Provide the (X, Y) coordinate of the cell's center where the given text is located.  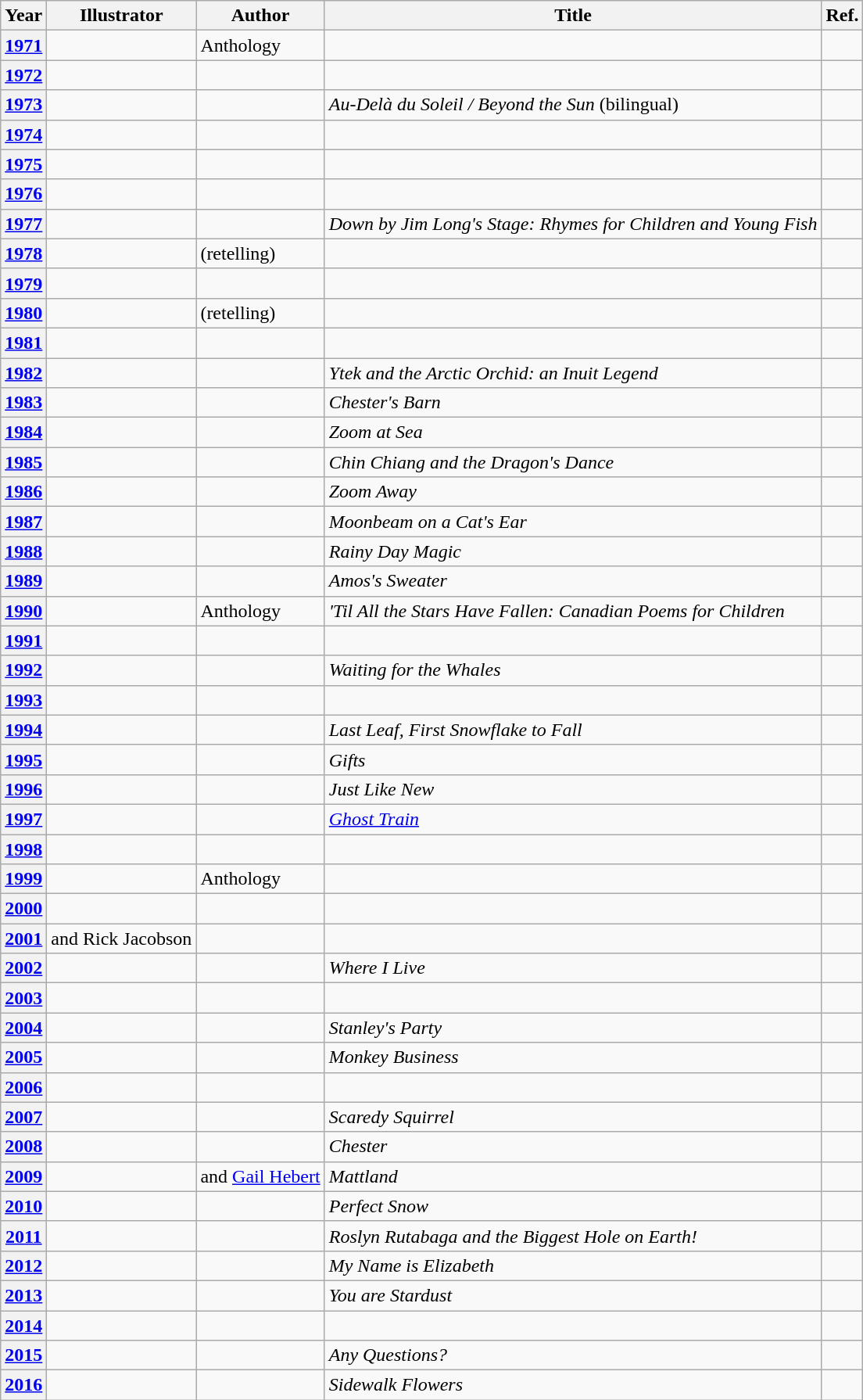
2001 (23, 939)
Waiting for the Whales (573, 670)
Gifts (573, 759)
Mattland (573, 1176)
Ghost Train (573, 819)
1998 (23, 849)
2004 (23, 1028)
1982 (23, 373)
1996 (23, 789)
Perfect Snow (573, 1206)
Sidewalk Flowers (573, 1385)
Where I Live (573, 968)
Any Questions? (573, 1355)
Au-Delà du Soleil / Beyond the Sun (bilingual) (573, 105)
2012 (23, 1265)
1997 (23, 819)
1977 (23, 224)
Rainy Day Magic (573, 551)
Ref. (843, 16)
'Til All the Stars Have Fallen: Canadian Poems for Children (573, 611)
2006 (23, 1087)
1979 (23, 283)
2008 (23, 1147)
Amos's Sweater (573, 581)
1994 (23, 730)
Zoom at Sea (573, 433)
1983 (23, 403)
2002 (23, 968)
Title (573, 16)
You are Stardust (573, 1295)
and Gail Hebert (260, 1176)
Author (260, 16)
Scaredy Squirrel (573, 1117)
2009 (23, 1176)
1976 (23, 194)
1973 (23, 105)
and Rick Jacobson (122, 939)
1990 (23, 611)
1986 (23, 492)
2011 (23, 1236)
2003 (23, 998)
1985 (23, 462)
Last Leaf, First Snowflake to Fall (573, 730)
Illustrator (122, 16)
1975 (23, 164)
1999 (23, 879)
2013 (23, 1295)
1981 (23, 343)
1974 (23, 135)
Ytek and the Arctic Orchid: an Inuit Legend (573, 373)
2016 (23, 1385)
My Name is Elizabeth (573, 1265)
Moonbeam on a Cat's Ear (573, 522)
1984 (23, 433)
2015 (23, 1355)
1989 (23, 581)
2007 (23, 1117)
1988 (23, 551)
Just Like New (573, 789)
1972 (23, 75)
Roslyn Rutabaga and the Biggest Hole on Earth! (573, 1236)
Chin Chiang and the Dragon's Dance (573, 462)
1993 (23, 700)
2014 (23, 1326)
1992 (23, 670)
Stanley's Party (573, 1028)
2000 (23, 909)
Down by Jim Long's Stage: Rhymes for Children and Young Fish (573, 224)
2005 (23, 1057)
Monkey Business (573, 1057)
Zoom Away (573, 492)
1995 (23, 759)
1991 (23, 641)
1987 (23, 522)
1978 (23, 253)
1980 (23, 313)
1971 (23, 45)
Chester (573, 1147)
2010 (23, 1206)
Chester's Barn (573, 403)
Year (23, 16)
